For the text-containing cell, return its midpoint in [x, y] coordinate format. 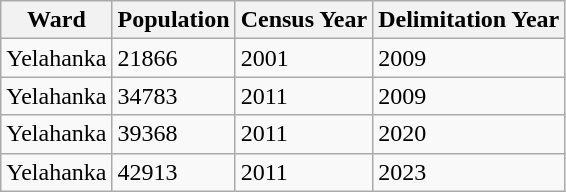
Delimitation Year [469, 20]
42913 [174, 172]
34783 [174, 96]
Population [174, 20]
2020 [469, 134]
21866 [174, 58]
39368 [174, 134]
Census Year [304, 20]
2001 [304, 58]
Ward [56, 20]
2023 [469, 172]
